From the cell containing the given text, extract its center point as [X, Y] coordinate. 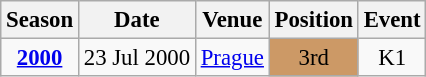
Position [314, 20]
Date [136, 20]
K1 [392, 58]
Venue [232, 20]
23 Jul 2000 [136, 58]
Prague [232, 58]
3rd [314, 58]
Event [392, 20]
2000 [40, 58]
Season [40, 20]
